Search for the cell housing the specified text and yield its [X, Y] center coordinate. 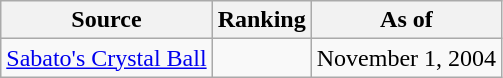
Source [106, 20]
Ranking [262, 20]
As of [406, 20]
November 1, 2004 [406, 58]
Sabato's Crystal Ball [106, 58]
